Return (x, y) of the center of cell containing provided text 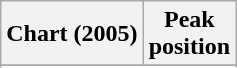
Peakposition (189, 34)
Chart (2005) (72, 34)
